Output the (x, y) coordinate of the center of the cell containing the given text.  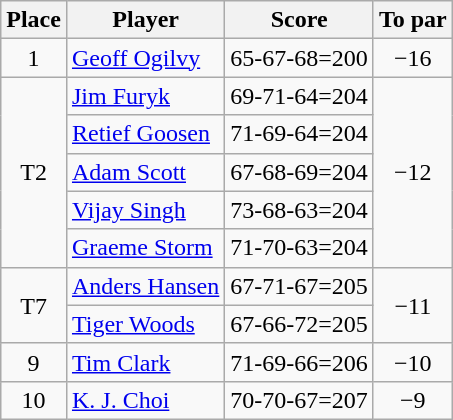
−9 (412, 400)
Adam Scott (145, 172)
Place (34, 20)
67-66-72=205 (300, 324)
T2 (34, 172)
Anders Hansen (145, 286)
71-69-64=204 (300, 134)
−10 (412, 362)
K. J. Choi (145, 400)
Graeme Storm (145, 248)
Player (145, 20)
Tim Clark (145, 362)
Vijay Singh (145, 210)
Retief Goosen (145, 134)
67-71-67=205 (300, 286)
−16 (412, 58)
71-69-66=206 (300, 362)
−11 (412, 305)
−12 (412, 172)
10 (34, 400)
71-70-63=204 (300, 248)
70-70-67=207 (300, 400)
9 (34, 362)
69-71-64=204 (300, 96)
Geoff Ogilvy (145, 58)
73-68-63=204 (300, 210)
65-67-68=200 (300, 58)
T7 (34, 305)
67-68-69=204 (300, 172)
1 (34, 58)
To par (412, 20)
Jim Furyk (145, 96)
Tiger Woods (145, 324)
Score (300, 20)
